Pinpoint the cell where the given text exists, returning its [x, y] midpoint coordinate. 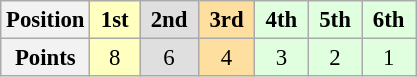
5th [335, 20]
Position [46, 20]
8 [115, 58]
3rd [226, 20]
4 [226, 58]
6 [170, 58]
Points [46, 58]
2 [335, 58]
6th [389, 20]
4th [282, 20]
1 [389, 58]
1st [115, 20]
3 [282, 58]
2nd [170, 20]
